From the cell containing the given text, extract its center point as [X, Y] coordinate. 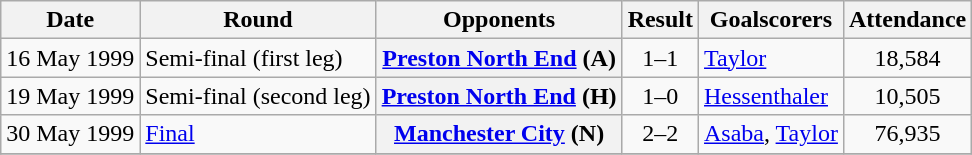
2–2 [660, 134]
Attendance [907, 20]
Semi-final (second leg) [258, 96]
Result [660, 20]
Preston North End (A) [499, 58]
Semi-final (first leg) [258, 58]
Manchester City (N) [499, 134]
30 May 1999 [70, 134]
Preston North End (H) [499, 96]
Asaba, Taylor [772, 134]
18,584 [907, 58]
16 May 1999 [70, 58]
Goalscorers [772, 20]
19 May 1999 [70, 96]
Date [70, 20]
Opponents [499, 20]
Taylor [772, 58]
Final [258, 134]
Round [258, 20]
Hessenthaler [772, 96]
1–1 [660, 58]
1–0 [660, 96]
76,935 [907, 134]
10,505 [907, 96]
